Extract the (X, Y) coordinate from the center of the cell holding the provided text.  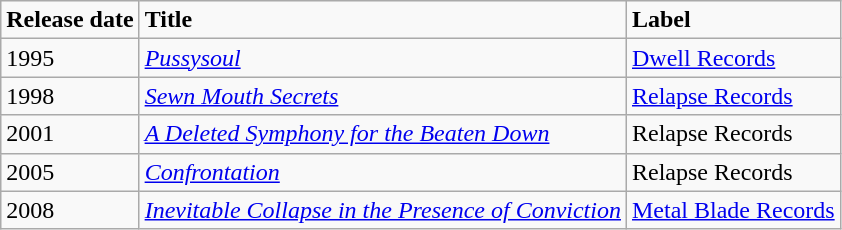
Inevitable Collapse in the Presence of Conviction (382, 210)
Dwell Records (733, 58)
Title (382, 20)
Sewn Mouth Secrets (382, 96)
1995 (70, 58)
2005 (70, 172)
Release date (70, 20)
2001 (70, 134)
Label (733, 20)
Pussysoul (382, 58)
1998 (70, 96)
Confrontation (382, 172)
Metal Blade Records (733, 210)
A Deleted Symphony for the Beaten Down (382, 134)
2008 (70, 210)
